Locate the cell with the specified text and output its (X, Y) center coordinate. 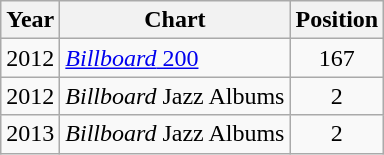
Chart (175, 20)
2013 (30, 134)
Year (30, 20)
Billboard 200 (175, 58)
167 (337, 58)
Position (337, 20)
